Scan for the cell matching the given text and deliver its [X, Y] coordinate at center. 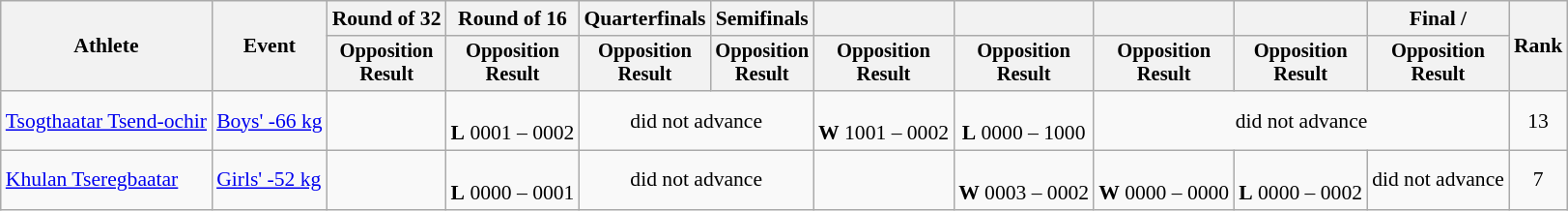
Round of 16 [513, 18]
13 [1538, 120]
Final / [1438, 18]
Tsogthaatar Tsend-ochir [106, 120]
Semifinals [761, 18]
Rank [1538, 46]
L 0000 – 1000 [1024, 120]
Event [270, 46]
7 [1538, 180]
Round of 32 [386, 18]
Quarterfinals [644, 18]
Girls' -52 kg [270, 180]
Boys' -66 kg [270, 120]
Athlete [106, 46]
W 0000 – 0000 [1163, 180]
W 0003 – 0002 [1024, 180]
L 0000 – 0002 [1300, 180]
Khulan Tseregbaatar [106, 180]
L 0000 – 0001 [513, 180]
W 1001 – 0002 [883, 120]
L 0001 – 0002 [513, 120]
